Pinpoint the cell where the given text exists, returning its [x, y] midpoint coordinate. 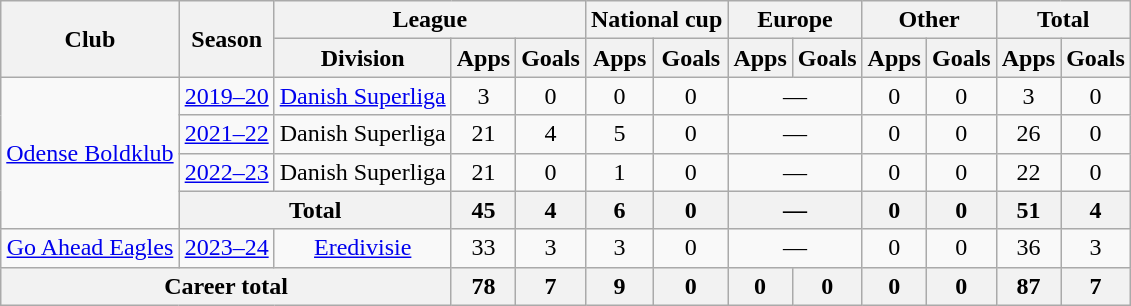
51 [1028, 210]
Other [929, 20]
Europe [795, 20]
2022–23 [226, 172]
6 [619, 210]
2023–24 [226, 248]
League [430, 20]
22 [1028, 172]
Season [226, 39]
Club [90, 39]
Go Ahead Eagles [90, 248]
1 [619, 172]
National cup [656, 20]
26 [1028, 134]
Division [362, 58]
9 [619, 286]
45 [483, 210]
Career total [226, 286]
Eredivisie [362, 248]
87 [1028, 286]
5 [619, 134]
Odense Boldklub [90, 153]
2021–22 [226, 134]
2019–20 [226, 96]
36 [1028, 248]
78 [483, 286]
33 [483, 248]
